Return the [X, Y] coordinate for the center point of the cell that contains the specified text.  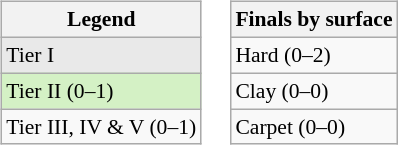
Finals by surface [314, 20]
Tier III, IV & V (0–1) [101, 127]
Legend [101, 20]
Carpet (0–0) [314, 127]
Hard (0–2) [314, 55]
Tier I [101, 55]
Tier II (0–1) [101, 91]
Clay (0–0) [314, 91]
